Find where the given text appears and provide that cell's center as (X, Y) coordinate. 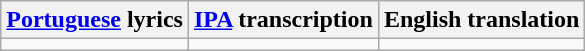
English translation (481, 20)
Portuguese lyrics (95, 20)
IPA transcription (283, 20)
